For the text-containing cell, return its midpoint in [X, Y] coordinate format. 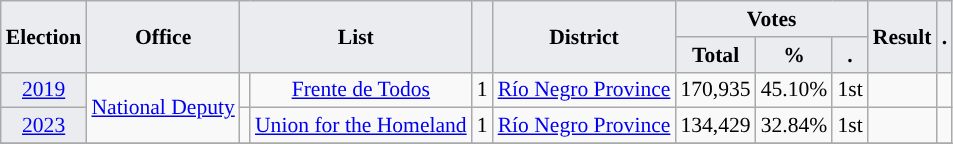
Election [44, 36]
2023 [44, 126]
Total [715, 55]
Votes [771, 19]
45.10% [794, 90]
170,935 [715, 90]
32.84% [794, 126]
% [794, 55]
Frente de Todos [361, 90]
National Deputy [162, 108]
2019 [44, 90]
Union for the Homeland [361, 126]
List [356, 36]
District [584, 36]
134,429 [715, 126]
Office [162, 36]
Result [902, 36]
